Determine the (X, Y) coordinate at the center of the cell enclosing the given text.  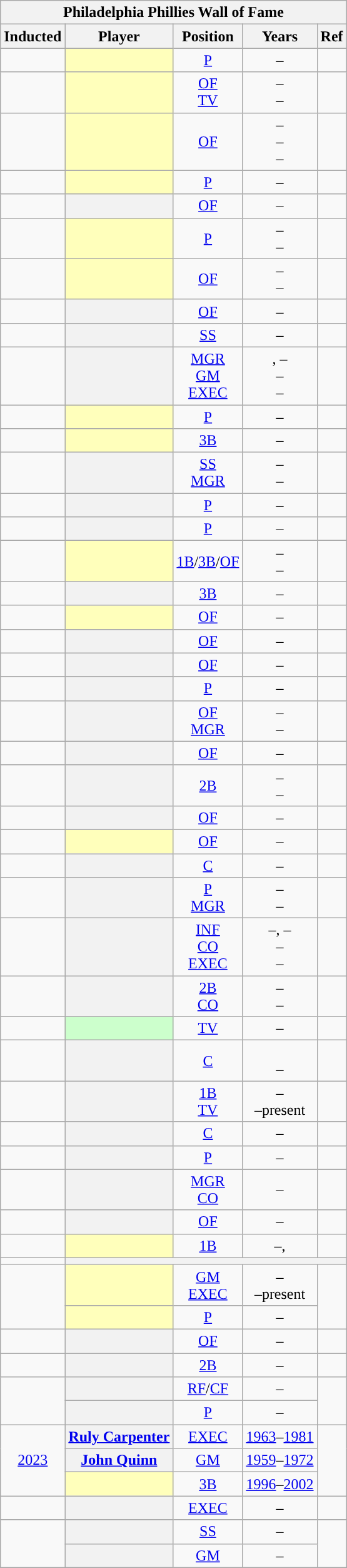
Inducted (33, 36)
PMGR (208, 898)
1B (208, 1246)
Philadelphia Phillies Wall of Fame (174, 13)
2BCO (208, 997)
1B/3B/OF (208, 561)
1963–1981 (280, 1437)
–, ––– (280, 947)
MGRCO (208, 1189)
1959–1972 (280, 1460)
1BTV (208, 1102)
John Quinn (119, 1460)
––– (280, 141)
Years (280, 36)
INFCOEXEC (208, 947)
Ref (331, 36)
–, (280, 1246)
, ––– (280, 376)
Ruly Carpenter (119, 1437)
OFTV (208, 93)
GMEXEC (208, 1284)
Position (208, 36)
MGRGMEXEC (208, 376)
Player (119, 36)
OFMGR (208, 721)
SSMGR (208, 473)
2023 (33, 1460)
TV (208, 1028)
1996–2002 (280, 1484)
RF/CF (208, 1389)
